Return the [x, y] coordinate for the center point of the cell that contains the specified text.  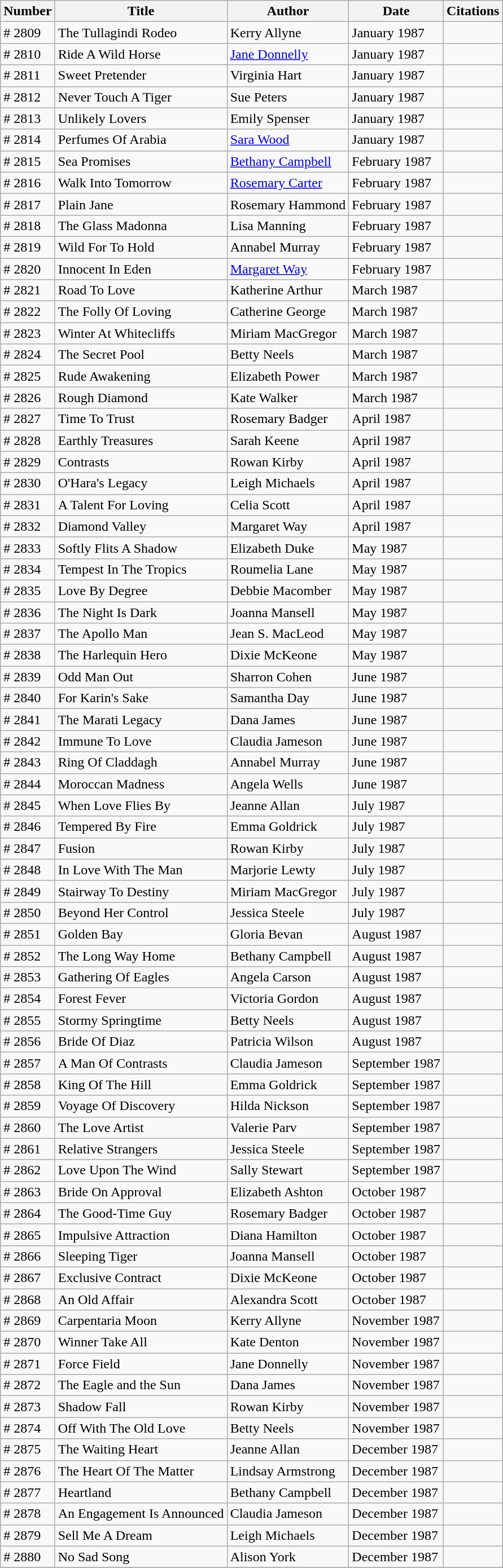
# 2821 [28, 290]
Angela Carson [288, 977]
An Engagement Is Announced [141, 1514]
# 2838 [28, 655]
# 2853 [28, 977]
# 2825 [28, 376]
# 2842 [28, 741]
The Harlequin Hero [141, 655]
# 2862 [28, 1170]
# 2831 [28, 505]
Earthly Treasures [141, 441]
Marjorie Lewty [288, 870]
Odd Man Out [141, 677]
# 2858 [28, 1085]
O'Hara's Legacy [141, 483]
# 2852 [28, 956]
# 2836 [28, 612]
Lindsay Armstrong [288, 1471]
# 2847 [28, 848]
Sara Wood [288, 140]
# 2878 [28, 1514]
Virginia Hart [288, 76]
# 2841 [28, 720]
Patricia Wilson [288, 1042]
Date [396, 11]
# 2843 [28, 763]
Sue Peters [288, 97]
Gloria Bevan [288, 934]
Never Touch A Tiger [141, 97]
Rosemary Carter [288, 183]
Sell Me A Dream [141, 1535]
Sharron Cohen [288, 677]
# 2817 [28, 204]
The Long Way Home [141, 956]
An Old Affair [141, 1299]
Roumelia Lane [288, 569]
Fusion [141, 848]
Stairway To Destiny [141, 891]
Elizabeth Duke [288, 548]
Author [288, 11]
# 2851 [28, 934]
Elizabeth Ashton [288, 1192]
Sea Promises [141, 161]
# 2877 [28, 1492]
# 2832 [28, 526]
# 2874 [28, 1428]
The Good-Time Guy [141, 1213]
# 2865 [28, 1235]
Unlikely Lovers [141, 118]
# 2816 [28, 183]
Victoria Gordon [288, 999]
# 2812 [28, 97]
The Heart Of The Matter [141, 1471]
# 2819 [28, 247]
# 2873 [28, 1407]
# 2880 [28, 1557]
# 2849 [28, 891]
Voyage Of Discovery [141, 1106]
When Love Flies By [141, 805]
Immune To Love [141, 741]
Bride On Approval [141, 1192]
Softly Flits A Shadow [141, 548]
Jean S. MacLeod [288, 634]
Plain Jane [141, 204]
Rosemary Hammond [288, 204]
# 2844 [28, 784]
Perfumes Of Arabia [141, 140]
Winner Take All [141, 1342]
Kate Denton [288, 1342]
King Of The Hill [141, 1085]
Stormy Springtime [141, 1020]
# 2830 [28, 483]
Ring Of Claddagh [141, 763]
The Night Is Dark [141, 612]
Tempest In The Tropics [141, 569]
# 2867 [28, 1278]
# 2869 [28, 1321]
# 2861 [28, 1149]
Off With The Old Love [141, 1428]
Number [28, 11]
Valerie Parv [288, 1127]
# 2833 [28, 548]
Innocent In Eden [141, 269]
Sally Stewart [288, 1170]
The Eagle and the Sun [141, 1385]
# 2848 [28, 870]
# 2814 [28, 140]
Exclusive Contract [141, 1278]
Rude Awakening [141, 376]
# 2823 [28, 333]
Sweet Pretender [141, 76]
# 2827 [28, 419]
Tempered By Fire [141, 827]
# 2845 [28, 805]
Shadow Fall [141, 1407]
Diana Hamilton [288, 1235]
For Karin's Sake [141, 698]
Rough Diamond [141, 398]
Golden Bay [141, 934]
# 2840 [28, 698]
# 2870 [28, 1342]
# 2811 [28, 76]
Moroccan Madness [141, 784]
Angela Wells [288, 784]
Alison York [288, 1557]
The Glass Madonna [141, 226]
Love By Degree [141, 591]
Road To Love [141, 290]
Sleeping Tiger [141, 1256]
Contrasts [141, 462]
# 2837 [28, 634]
Hilda Nickson [288, 1106]
# 2826 [28, 398]
Ride A Wild Horse [141, 54]
# 2810 [28, 54]
# 2859 [28, 1106]
# 2820 [28, 269]
Emily Spenser [288, 118]
Beyond Her Control [141, 913]
Elizabeth Power [288, 376]
Relative Strangers [141, 1149]
# 2868 [28, 1299]
A Talent For Loving [141, 505]
# 2863 [28, 1192]
# 2835 [28, 591]
# 2834 [28, 569]
Debbie Macomber [288, 591]
# 2846 [28, 827]
# 2822 [28, 312]
Carpentaria Moon [141, 1321]
# 2828 [28, 441]
# 2864 [28, 1213]
# 2850 [28, 913]
Forest Fever [141, 999]
The Folly Of Loving [141, 312]
# 2854 [28, 999]
# 2829 [28, 462]
Kate Walker [288, 398]
# 2809 [28, 33]
A Man Of Contrasts [141, 1063]
# 2856 [28, 1042]
Catherine George [288, 312]
The Love Artist [141, 1127]
Celia Scott [288, 505]
The Waiting Heart [141, 1450]
# 2860 [28, 1127]
Time To Trust [141, 419]
In Love With The Man [141, 870]
Bride Of Diaz [141, 1042]
The Secret Pool [141, 355]
Force Field [141, 1364]
Samantha Day [288, 698]
# 2875 [28, 1450]
# 2818 [28, 226]
# 2871 [28, 1364]
# 2815 [28, 161]
Wild For To Hold [141, 247]
Walk Into Tomorrow [141, 183]
Love Upon The Wind [141, 1170]
Title [141, 11]
Impulsive Attraction [141, 1235]
Katherine Arthur [288, 290]
# 2855 [28, 1020]
Sarah Keene [288, 441]
No Sad Song [141, 1557]
Alexandra Scott [288, 1299]
# 2866 [28, 1256]
Winter At Whitecliffs [141, 333]
Lisa Manning [288, 226]
Diamond Valley [141, 526]
# 2813 [28, 118]
# 2839 [28, 677]
# 2879 [28, 1535]
The Tullagindi Rodeo [141, 33]
Citations [473, 11]
The Apollo Man [141, 634]
The Marati Legacy [141, 720]
# 2857 [28, 1063]
# 2876 [28, 1471]
Gathering Of Eagles [141, 977]
# 2824 [28, 355]
Heartland [141, 1492]
# 2872 [28, 1385]
